Output the (X, Y) coordinate of the center of the cell containing the given text.  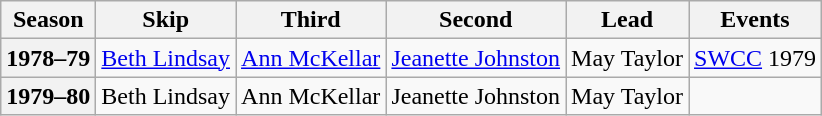
Second (476, 20)
Third (311, 20)
Events (754, 20)
Lead (628, 20)
Season (48, 20)
1979–80 (48, 96)
1978–79 (48, 58)
SWCC 1979 (754, 58)
Skip (166, 20)
